Extract the [X, Y] coordinate from the center of the cell holding the provided text.  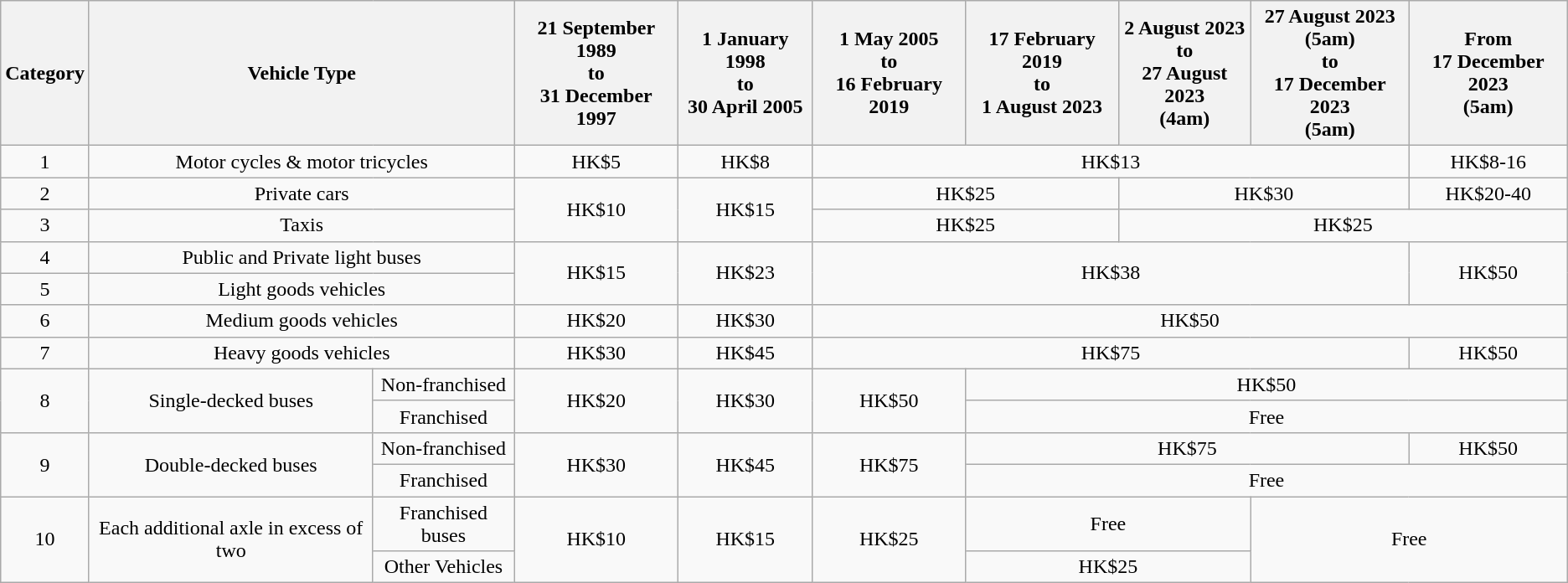
HK$13 [1111, 162]
1 [45, 162]
Motor cycles & motor tricycles [302, 162]
3 [45, 225]
Medium goods vehicles [302, 321]
HK$20-40 [1488, 193]
Light goods vehicles [302, 289]
8 [45, 400]
2 [45, 193]
2 August 2023to27 August 2023(4am) [1184, 74]
Category [45, 74]
HK$23 [745, 273]
17 February 2019to1 August 2023 [1042, 74]
HK$38 [1111, 273]
HK$5 [596, 162]
Other Vehicles [444, 567]
From17 December 2023(5am) [1488, 74]
Taxis [302, 225]
Heavy goods vehicles [302, 353]
Private cars [302, 193]
1 May 2005to16 February 2019 [890, 74]
Double-decked buses [231, 464]
HK$8-16 [1488, 162]
Public and Private light buses [302, 257]
Vehicle Type [302, 74]
9 [45, 464]
6 [45, 321]
Single-decked buses [231, 400]
10 [45, 539]
1 January 1998to30 April 2005 [745, 74]
21 September 1989to31 December 1997 [596, 74]
4 [45, 257]
Franchised buses [444, 523]
5 [45, 289]
HK$8 [745, 162]
Each additional axle in excess of two [231, 539]
7 [45, 353]
27 August 2023(5am)to17 December 2023(5am) [1330, 74]
